Return the [x, y] coordinate for the center point of the cell that contains the specified text.  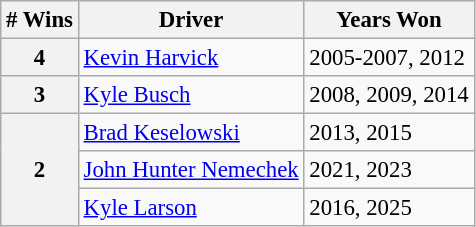
2008, 2009, 2014 [389, 95]
John Hunter Nemechek [191, 170]
Brad Keselowski [191, 133]
4 [40, 58]
# Wins [40, 20]
Kyle Busch [191, 95]
Years Won [389, 20]
Kyle Larson [191, 208]
2 [40, 170]
3 [40, 95]
2005-2007, 2012 [389, 58]
2013, 2015 [389, 133]
2021, 2023 [389, 170]
Driver [191, 20]
2016, 2025 [389, 208]
Kevin Harvick [191, 58]
